Return [X, Y] of the center of cell containing provided text 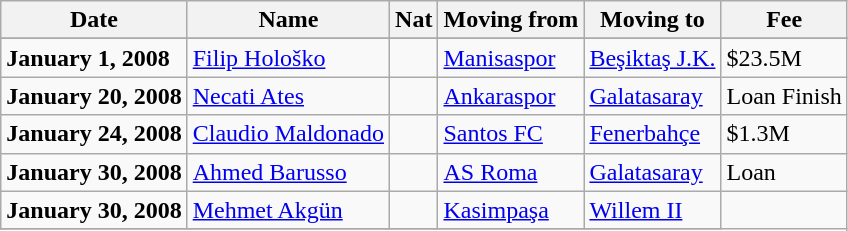
Moving from [511, 20]
Beşiktaş J.K. [652, 58]
Kasimpaşa [511, 210]
AS Roma [511, 172]
Fee [784, 20]
Ahmed Barusso [288, 172]
Name [288, 20]
$23.5M [784, 58]
Manisaspor [511, 58]
January 1, 2008 [94, 58]
$1.3M [784, 134]
Willem II [652, 210]
Ankaraspor [511, 96]
Mehmet Akgün [288, 210]
January 20, 2008 [94, 96]
January 24, 2008 [94, 134]
Necati Ates [288, 96]
Filip Hološko [288, 58]
Loan Finish [784, 96]
Date [94, 20]
Nat [414, 20]
Loan [784, 172]
Moving to [652, 20]
Fenerbahçe [652, 134]
Claudio Maldonado [288, 134]
Santos FC [511, 134]
